Output the (X, Y) coordinate of the center of the cell containing the given text.  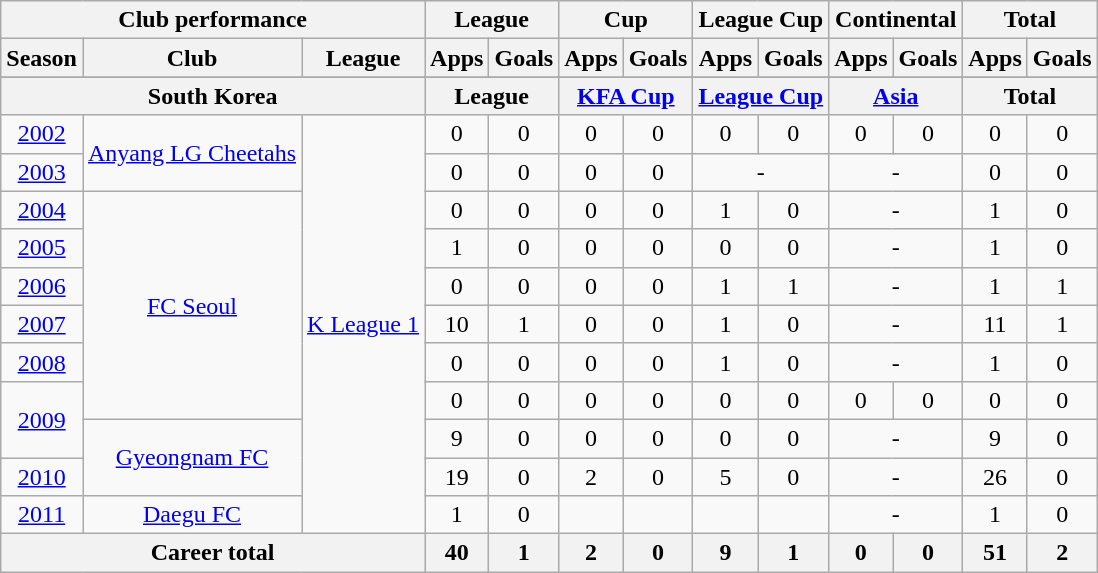
Season (42, 58)
2011 (42, 515)
2004 (42, 210)
Cup (626, 20)
Club performance (213, 20)
Gyeongnam FC (192, 457)
2002 (42, 134)
South Korea (213, 96)
19 (457, 477)
2008 (42, 362)
2006 (42, 286)
Anyang LG Cheetahs (192, 153)
26 (995, 477)
Career total (213, 553)
2003 (42, 172)
Daegu FC (192, 515)
2010 (42, 477)
Asia (896, 96)
10 (457, 324)
2009 (42, 419)
5 (726, 477)
11 (995, 324)
FC Seoul (192, 305)
51 (995, 553)
2007 (42, 324)
Continental (896, 20)
K League 1 (364, 324)
40 (457, 553)
2005 (42, 248)
Club (192, 58)
KFA Cup (626, 96)
